Locate the cell with the specified text and output its [x, y] center coordinate. 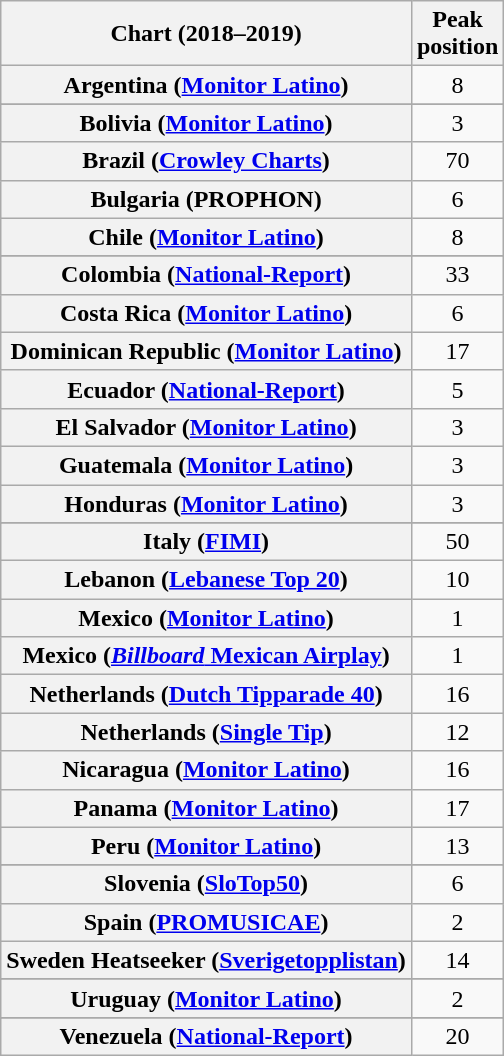
Sweden Heatseeker (Sverigetopplistan) [206, 960]
Bolivia (Monitor Latino) [206, 123]
Uruguay (Monitor Latino) [206, 998]
Mexico (Monitor Latino) [206, 618]
Peak position [457, 34]
Honduras (Monitor Latino) [206, 503]
Peru (Monitor Latino) [206, 846]
Brazil (Crowley Charts) [206, 161]
13 [457, 846]
33 [457, 275]
12 [457, 732]
Costa Rica (Monitor Latino) [206, 313]
Slovenia (SloTop50) [206, 884]
Guatemala (Monitor Latino) [206, 465]
Bulgaria (PROPHON) [206, 199]
Netherlands (Single Tip) [206, 732]
50 [457, 542]
20 [457, 1036]
14 [457, 960]
Dominican Republic (Monitor Latino) [206, 351]
70 [457, 161]
Chile (Monitor Latino) [206, 237]
Italy (FIMI) [206, 542]
Netherlands (Dutch Tipparade 40) [206, 694]
Venezuela (National-Report) [206, 1036]
Chart (2018–2019) [206, 34]
Argentina (Monitor Latino) [206, 85]
Lebanon (Lebanese Top 20) [206, 580]
El Salvador (Monitor Latino) [206, 427]
Panama (Monitor Latino) [206, 808]
Nicaragua (Monitor Latino) [206, 770]
Ecuador (National-Report) [206, 389]
10 [457, 580]
Colombia (National-Report) [206, 275]
Mexico (Billboard Mexican Airplay) [206, 656]
5 [457, 389]
Spain (PROMUSICAE) [206, 922]
